Capture the cell that displays the provided text and extract its [x, y] central coordinate. 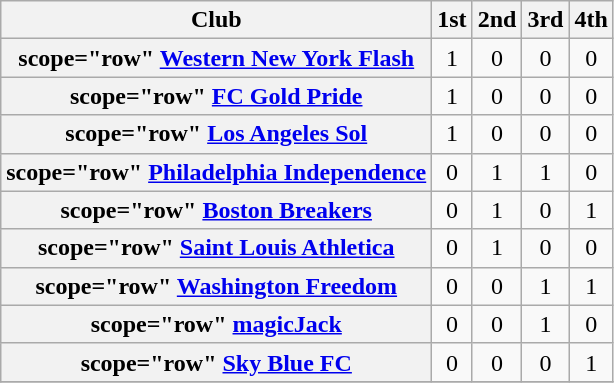
2nd [497, 20]
scope="row" FC Gold Pride [216, 96]
scope="row" Los Angeles Sol [216, 134]
scope="row" Boston Breakers [216, 210]
4th [591, 20]
scope="row" Western New York Flash [216, 58]
scope="row" Sky Blue FC [216, 362]
3rd [546, 20]
scope="row" Philadelphia Independence [216, 172]
1st [452, 20]
Club [216, 20]
scope="row" Washington Freedom [216, 286]
scope="row" Saint Louis Athletica [216, 248]
scope="row" magicJack [216, 324]
